Identify which cell holds the provided text, then report its [x, y] central coordinate. 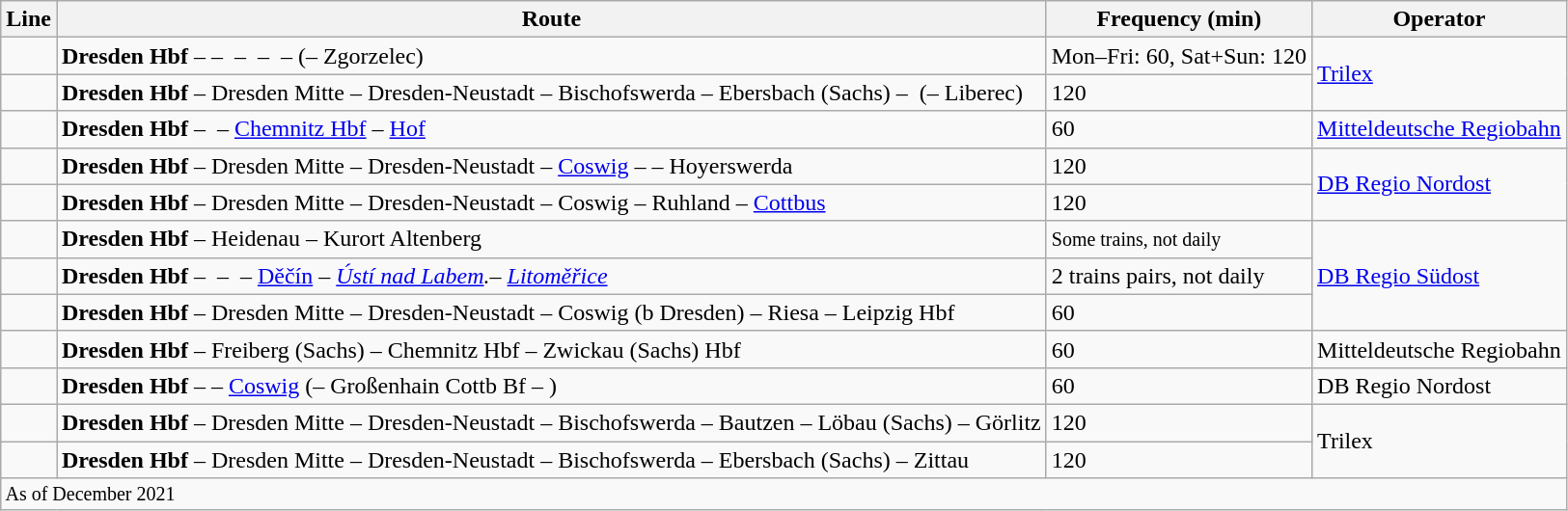
DB Regio Südost [1440, 276]
Mon–Fri: 60, Sat+Sun: 120 [1179, 56]
Route [551, 19]
Dresden Hbf – Dresden Mitte – Dresden-Neustadt – Coswig (b Dresden) – Riesa – Leipzig Hbf [551, 312]
Frequency (min) [1179, 19]
Dresden Hbf – Dresden Mitte – Dresden-Neustadt – Bischofswerda – Bautzen – Löbau (Sachs) – Görlitz [551, 422]
Dresden Hbf – Heidenau – Kurort Altenberg [551, 239]
2 trains pairs, not daily [1179, 276]
Operator [1440, 19]
As of December 2021 [784, 494]
Some trains, not daily [1179, 239]
Line [29, 19]
Dresden Hbf – Freiberg (Sachs) – Chemnitz Hbf – Zwickau (Sachs) Hbf [551, 349]
Dresden Hbf – Dresden Mitte – Dresden-Neustadt – Coswig – – Hoyerswerda [551, 166]
Dresden Hbf – Dresden Mitte – Dresden-Neustadt – Coswig – Ruhland – Cottbus [551, 202]
Dresden Hbf – – Chemnitz Hbf – Hof [551, 129]
Dresden Hbf – Dresden Mitte – Dresden-Neustadt – Bischofswerda – Ebersbach (Sachs) – (– Liberec) [551, 93]
Dresden Hbf – Dresden Mitte – Dresden-Neustadt – Bischofswerda – Ebersbach (Sachs) – Zittau [551, 460]
Dresden Hbf – – – – – (– Zgorzelec) [551, 56]
Dresden Hbf – – – Děčín – Ústí nad Labem.– Litoměřice [551, 276]
Dresden Hbf – – Coswig (– Großenhain Cottb Bf – ) [551, 386]
